Return [X, Y] of the center of cell containing provided text 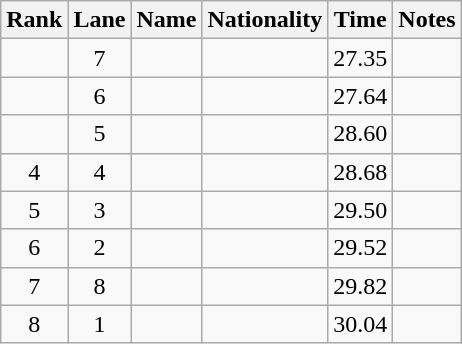
3 [100, 210]
29.50 [360, 210]
1 [100, 324]
28.68 [360, 172]
Notes [427, 20]
29.52 [360, 248]
Rank [34, 20]
Lane [100, 20]
28.60 [360, 134]
Nationality [265, 20]
27.64 [360, 96]
2 [100, 248]
29.82 [360, 286]
27.35 [360, 58]
30.04 [360, 324]
Name [166, 20]
Time [360, 20]
